Determine the (X, Y) coordinate at the center of the cell enclosing the given text.  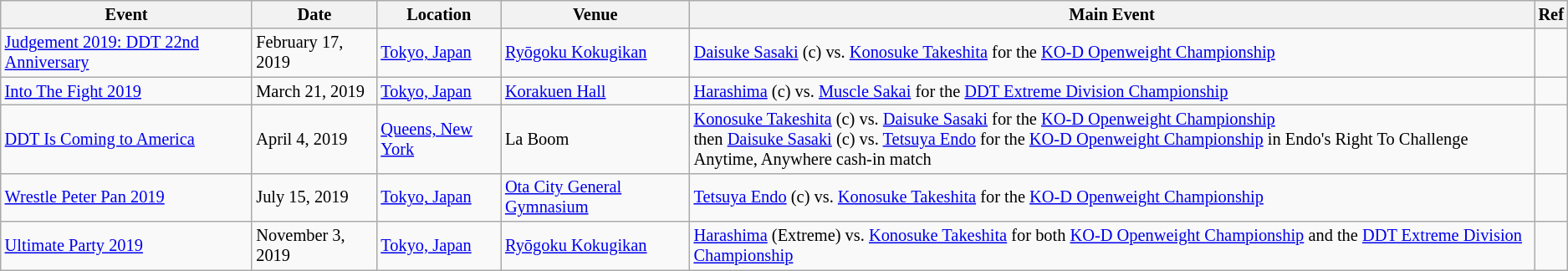
Date (314, 14)
July 15, 2019 (314, 197)
Ref (1551, 14)
Event (127, 14)
Ultimate Party 2019 (127, 246)
Tetsuya Endo (c) vs. Konosuke Takeshita for the KO-D Openweight Championship (1112, 197)
November 3, 2019 (314, 246)
Harashima (c) vs. Muscle Sakai for the DDT Extreme Division Championship (1112, 91)
La Boom (595, 139)
Main Event (1112, 14)
Queens, New York (438, 139)
Location (438, 14)
DDT Is Coming to America (127, 139)
Korakuen Hall (595, 91)
Daisuke Sasaki (c) vs. Konosuke Takeshita for the KO-D Openweight Championship (1112, 53)
March 21, 2019 (314, 91)
February 17, 2019 (314, 53)
Judgement 2019: DDT 22nd Anniversary (127, 53)
Venue (595, 14)
Into The Fight 2019 (127, 91)
Harashima (Extreme) vs. Konosuke Takeshita for both KO-D Openweight Championship and the DDT Extreme Division Championship (1112, 246)
Ota City General Gymnasium (595, 197)
Wrestle Peter Pan 2019 (127, 197)
April 4, 2019 (314, 139)
